Return (X, Y) of the center of cell containing provided text 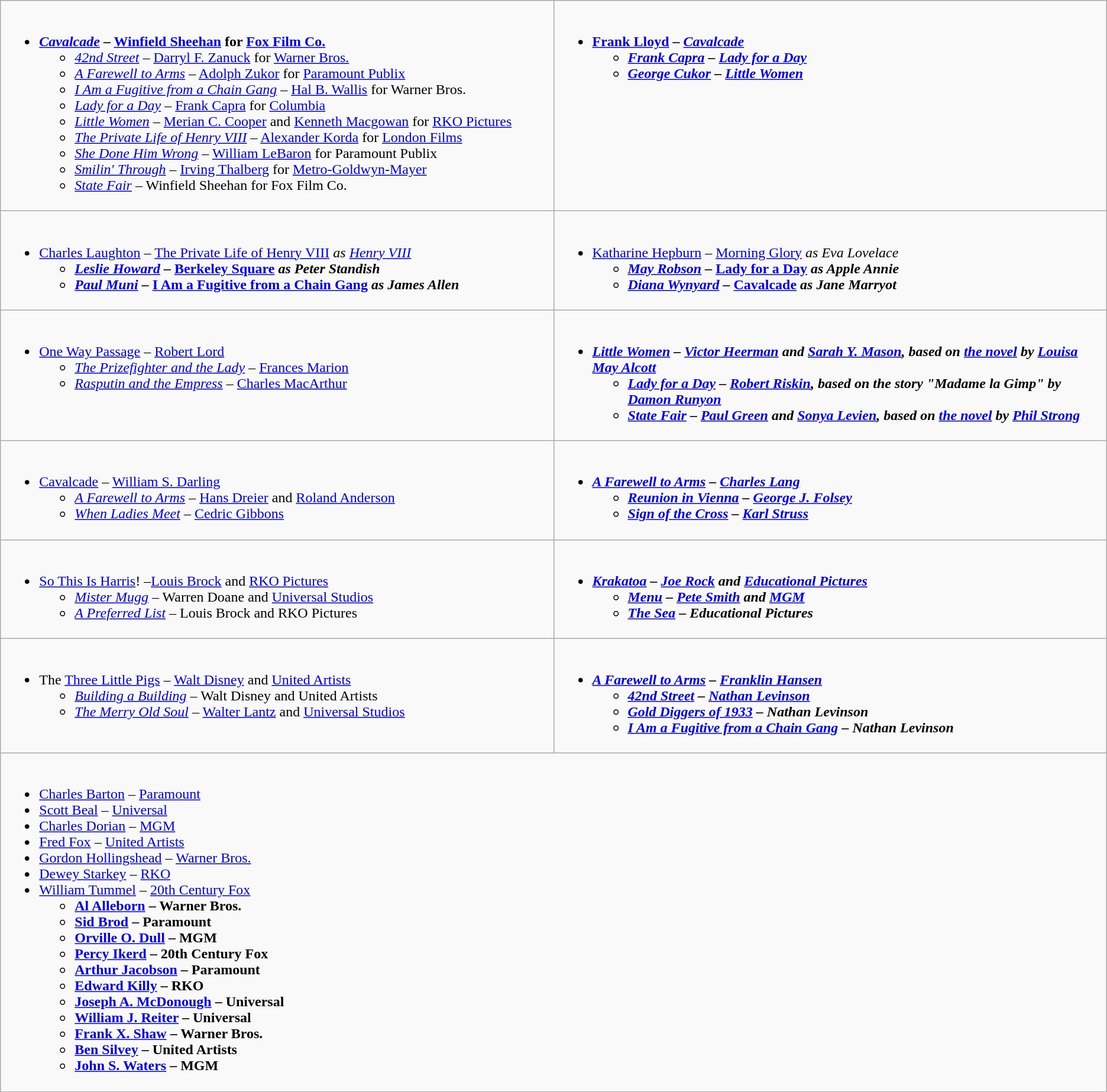
Frank Lloyd – CavalcadeFrank Capra – Lady for a DayGeorge Cukor – Little Women (830, 106)
Katharine Hepburn – Morning Glory as Eva LovelaceMay Robson – Lady for a Day as Apple AnnieDiana Wynyard – Cavalcade as Jane Marryot (830, 260)
Cavalcade – William S. DarlingA Farewell to Arms – Hans Dreier and Roland AndersonWhen Ladies Meet – Cedric Gibbons (277, 490)
So This Is Harris! –Louis Brock and RKO PicturesMister Mugg – Warren Doane and Universal StudiosA Preferred List – Louis Brock and RKO Pictures (277, 589)
One Way Passage – Robert LordThe Prizefighter and the Lady – Frances MarionRasputin and the Empress – Charles MacArthur (277, 375)
Krakatoa – Joe Rock and Educational PicturesMenu – Pete Smith and MGMThe Sea – Educational Pictures (830, 589)
A Farewell to Arms – Charles LangReunion in Vienna – George J. FolseySign of the Cross – Karl Struss (830, 490)
